Detect which cell encompasses the target text, then output its [X, Y] center coordinate. 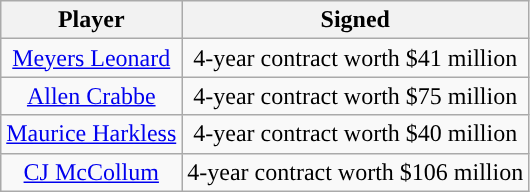
4-year contract worth $106 million [356, 172]
Meyers Leonard [92, 58]
4-year contract worth $75 million [356, 96]
4-year contract worth $40 million [356, 134]
Allen Crabbe [92, 96]
Maurice Harkless [92, 134]
Player [92, 20]
CJ McCollum [92, 172]
4-year contract worth $41 million [356, 58]
Signed [356, 20]
